Return the (x, y) coordinate for the center point of the cell that contains the specified text.  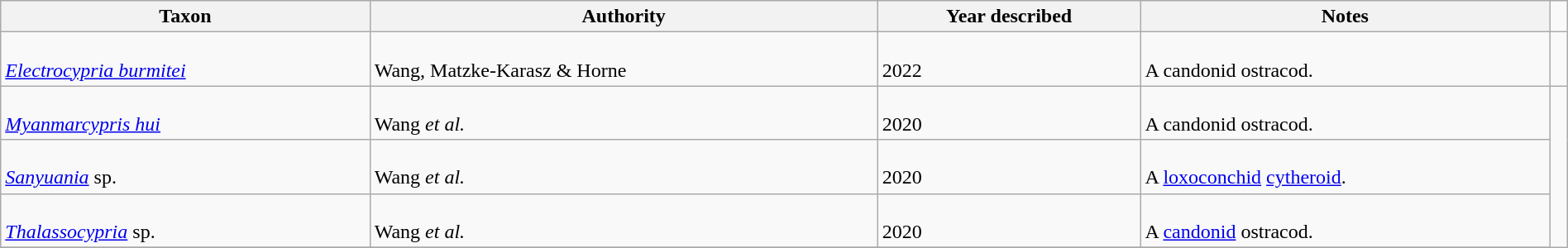
Authority (624, 17)
Thalassocypria sp. (185, 220)
Notes (1345, 17)
2022 (1009, 60)
Wang, Matzke-Karasz & Horne (624, 60)
Taxon (185, 17)
Myanmarcypris hui (185, 112)
A loxoconchid cytheroid. (1345, 167)
Sanyuania sp. (185, 167)
Electrocypria burmitei (185, 60)
Year described (1009, 17)
